From the cell containing the given text, extract its center point as [x, y] coordinate. 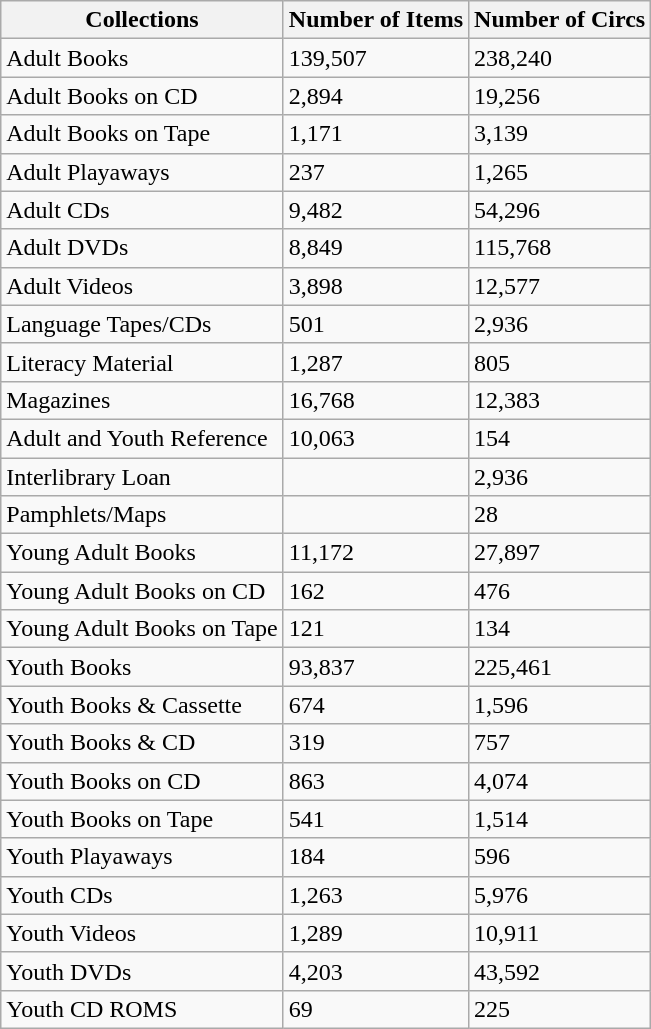
11,172 [376, 553]
863 [376, 781]
54,296 [560, 210]
Youth CD ROMS [142, 1009]
Adult Playaways [142, 172]
9,482 [376, 210]
3,898 [376, 286]
Young Adult Books on CD [142, 591]
Youth DVDs [142, 971]
121 [376, 629]
Adult Books on CD [142, 96]
Young Adult Books [142, 553]
238,240 [560, 58]
93,837 [376, 667]
237 [376, 172]
501 [376, 324]
43,592 [560, 971]
319 [376, 743]
1,287 [376, 362]
115,768 [560, 248]
Youth Books [142, 667]
674 [376, 705]
12,577 [560, 286]
757 [560, 743]
10,063 [376, 438]
Adult Videos [142, 286]
4,074 [560, 781]
Young Adult Books on Tape [142, 629]
596 [560, 857]
4,203 [376, 971]
Youth CDs [142, 895]
Adult and Youth Reference [142, 438]
139,507 [376, 58]
28 [560, 515]
Youth Books on CD [142, 781]
Adult DVDs [142, 248]
Youth Playaways [142, 857]
Interlibrary Loan [142, 477]
1,289 [376, 933]
1,514 [560, 819]
134 [560, 629]
Adult CDs [142, 210]
Youth Books on Tape [142, 819]
184 [376, 857]
19,256 [560, 96]
Adult Books on Tape [142, 134]
Pamphlets/Maps [142, 515]
Youth Books & Cassette [142, 705]
2,894 [376, 96]
Collections [142, 20]
541 [376, 819]
162 [376, 591]
1,265 [560, 172]
Youth Books & CD [142, 743]
1,171 [376, 134]
16,768 [376, 400]
Magazines [142, 400]
10,911 [560, 933]
1,596 [560, 705]
805 [560, 362]
225,461 [560, 667]
69 [376, 1009]
3,139 [560, 134]
476 [560, 591]
154 [560, 438]
225 [560, 1009]
Youth Videos [142, 933]
Literacy Material [142, 362]
1,263 [376, 895]
Number of Items [376, 20]
12,383 [560, 400]
27,897 [560, 553]
8,849 [376, 248]
Language Tapes/CDs [142, 324]
5,976 [560, 895]
Adult Books [142, 58]
Number of Circs [560, 20]
